Detect which cell encompasses the target text, then output its (X, Y) center coordinate. 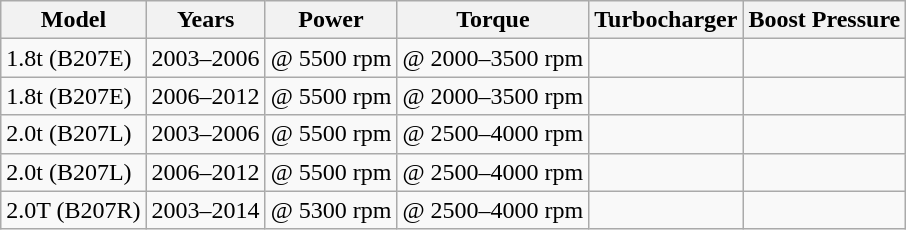
@ 5300 rpm (331, 210)
2003–2014 (206, 210)
Torque (493, 20)
Power (331, 20)
2.0T (B207R) (74, 210)
Turbocharger (666, 20)
Boost Pressure (824, 20)
Model (74, 20)
Years (206, 20)
